For the text-containing cell, return its midpoint in (x, y) coordinate format. 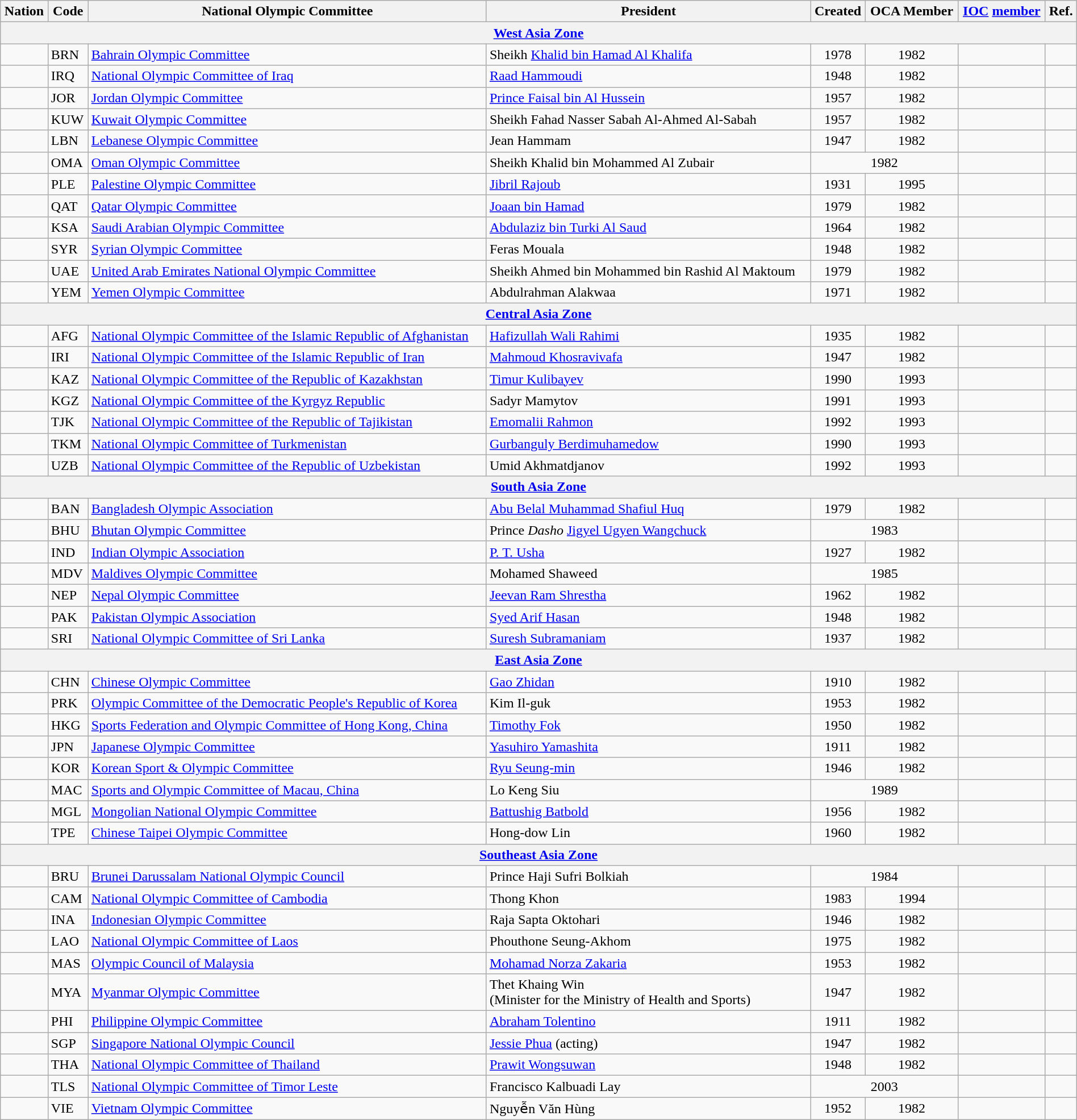
Raad Hammoudi (648, 76)
Abu Belal Muhammad Shafiul Huq (648, 509)
2003 (884, 1086)
Vietnam Olympic Committee (287, 1109)
NEP (68, 595)
Raja Sapta Oktohari (648, 919)
Southeast Asia Zone (538, 855)
MAC (68, 790)
Chinese Olympic Committee (287, 682)
PLE (68, 184)
UAE (68, 271)
MAS (68, 963)
BHU (68, 530)
TLS (68, 1086)
Phouthone Seung-Akhom (648, 941)
Yemen Olympic Committee (287, 293)
PAK (68, 617)
Joaan bin Hamad (648, 206)
Emomalii Rahmon (648, 422)
KUW (68, 119)
SGP (68, 1043)
Jeevan Ram Shrestha (648, 595)
Lebanese Olympic Committee (287, 141)
Nation (24, 11)
Syrian Olympic Committee (287, 249)
Bhutan Olympic Committee (287, 530)
Prince Dasho Jigyel Ugyen Wangchuck (648, 530)
Mohamed Shaweed (648, 573)
Feras Mouala (648, 249)
Yasuhiro Yamashita (648, 747)
Thet Khaing Win (Minister for the Ministry of Health and Sports) (648, 992)
Olympic Committee of the Democratic People's Republic of Korea (287, 703)
Umid Akhmatdjanov (648, 465)
Timur Kulibayev (648, 379)
INA (68, 919)
Abdulaziz bin Turki Al Saud (648, 227)
IRI (68, 357)
Gao Zhidan (648, 682)
Created (838, 11)
Nguyễn Văn Hùng (648, 1109)
1984 (884, 876)
East Asia Zone (538, 660)
MGL (68, 811)
VIE (68, 1109)
Bangladesh Olympic Association (287, 509)
TJK (68, 422)
LAO (68, 941)
Oman Olympic Committee (287, 163)
Hafizullah Wali Rahimi (648, 336)
1956 (838, 811)
KOR (68, 768)
Philippine Olympic Committee (287, 1022)
National Olympic Committee of Laos (287, 941)
BRU (68, 876)
1985 (884, 573)
Pakistan Olympic Association (287, 617)
YEM (68, 293)
CHN (68, 682)
OCA Member (912, 11)
Mahmoud Khosravivafa (648, 357)
Sports and Olympic Committee of Macau, China (287, 790)
LBN (68, 141)
Qatar Olympic Committee (287, 206)
KAZ (68, 379)
President (648, 11)
1931 (838, 184)
Timothy Fok (648, 725)
Suresh Subramaniam (648, 639)
Palestine Olympic Committee (287, 184)
1995 (912, 184)
Olympic Council of Malaysia (287, 963)
IOC member (1002, 11)
Gurbanguly Berdimuhamedow (648, 444)
National Olympic Committee of Iraq (287, 76)
Korean Sport & Olympic Committee (287, 768)
Hong-dow Lin (648, 833)
National Olympic Committee of the Islamic Republic of Afghanistan (287, 336)
BAN (68, 509)
Indian Olympic Association (287, 552)
Sheikh Ahmed bin Mohammed bin Rashid Al Maktoum (648, 271)
Ref. (1061, 11)
West Asia Zone (538, 33)
National Olympic Committee of the Islamic Republic of Iran (287, 357)
1935 (838, 336)
Indonesian Olympic Committee (287, 919)
Chinese Taipei Olympic Committee (287, 833)
1991 (838, 401)
MDV (68, 573)
PHI (68, 1022)
Japanese Olympic Committee (287, 747)
Kim Il-guk (648, 703)
Francisco Kalbuadi Lay (648, 1086)
National Olympic Committee of the Republic of Tajikistan (287, 422)
IRQ (68, 76)
Jessie Phua (acting) (648, 1043)
IND (68, 552)
UZB (68, 465)
National Olympic Committee of Cambodia (287, 898)
Prince Faisal bin Al Hussein (648, 98)
1964 (838, 227)
Bahrain Olympic Committee (287, 55)
Lo Keng Siu (648, 790)
Sheikh Fahad Nasser Sabah Al-Ahmed Al-Sabah (648, 119)
Mohamad Norza Zakaria (648, 963)
Maldives Olympic Committee (287, 573)
BRN (68, 55)
1989 (884, 790)
National Olympic Committee of Timor Leste (287, 1086)
TKM (68, 444)
1950 (838, 725)
KGZ (68, 401)
Prince Haji Sufri Bolkiah (648, 876)
AFG (68, 336)
Sheikh Khalid bin Mohammed Al Zubair (648, 163)
National Olympic Committee of Turkmenistan (287, 444)
KSA (68, 227)
Sheikh Khalid bin Hamad Al Khalifa (648, 55)
Abdulrahman Alakwaa (648, 293)
Sports Federation and Olympic Committee of Hong Kong, China (287, 725)
National Olympic Committee of the Republic of Uzbekistan (287, 465)
1994 (912, 898)
Syed Arif Hasan (648, 617)
South Asia Zone (538, 487)
MYA (68, 992)
National Olympic Committee of the Kyrgyz Republic (287, 401)
National Olympic Committee of Thailand (287, 1065)
P. T. Usha (648, 552)
1975 (838, 941)
Code (68, 11)
Battushig Batbold (648, 811)
Abraham Tolentino (648, 1022)
Jibril Rajoub (648, 184)
1910 (838, 682)
United Arab Emirates National Olympic Committee (287, 271)
Singapore National Olympic Council (287, 1043)
HKG (68, 725)
TPE (68, 833)
1937 (838, 639)
1927 (838, 552)
1962 (838, 595)
Myanmar Olympic Committee (287, 992)
CAM (68, 898)
SYR (68, 249)
1952 (838, 1109)
National Olympic Committee (287, 11)
THA (68, 1065)
1978 (838, 55)
JOR (68, 98)
Central Asia Zone (538, 314)
Jean Hammam (648, 141)
Sadyr Mamytov (648, 401)
Thong Khon (648, 898)
Jordan Olympic Committee (287, 98)
OMA (68, 163)
Mongolian National Olympic Committee (287, 811)
QAT (68, 206)
1971 (838, 293)
PRK (68, 703)
Prawit Wongsuwan (648, 1065)
National Olympic Committee of Sri Lanka (287, 639)
JPN (68, 747)
Kuwait Olympic Committee (287, 119)
National Olympic Committee of the Republic of Kazakhstan (287, 379)
1960 (838, 833)
Ryu Seung-min (648, 768)
Saudi Arabian Olympic Committee (287, 227)
Nepal Olympic Committee (287, 595)
SRI (68, 639)
Brunei Darussalam National Olympic Council (287, 876)
